Detect which cell encompasses the target text, then output its (x, y) center coordinate. 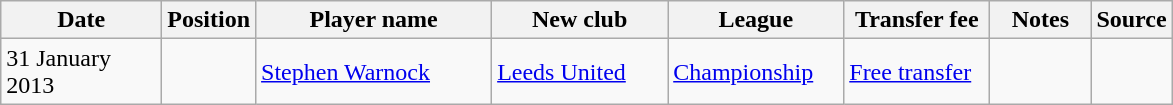
Stephen Warnock (374, 72)
League (756, 20)
Source (1132, 20)
Position (209, 20)
New club (580, 20)
Leeds United (580, 72)
Date (82, 20)
Transfer fee (917, 20)
Free transfer (917, 72)
Championship (756, 72)
31 January 2013 (82, 72)
Player name (374, 20)
Notes (1040, 20)
